Capture the cell that displays the provided text and extract its (x, y) central coordinate. 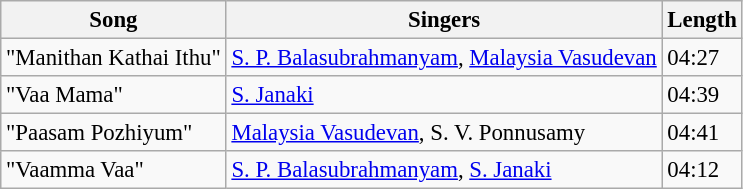
S. P. Balasubrahmanyam, Malaysia Vasudevan (444, 58)
04:41 (702, 133)
Song (114, 20)
04:39 (702, 95)
Length (702, 20)
"Paasam Pozhiyum" (114, 133)
"Vaamma Vaa" (114, 170)
S. P. Balasubrahmanyam, S. Janaki (444, 170)
"Vaa Mama" (114, 95)
S. Janaki (444, 95)
Malaysia Vasudevan, S. V. Ponnusamy (444, 133)
04:27 (702, 58)
"Manithan Kathai Ithu" (114, 58)
04:12 (702, 170)
Singers (444, 20)
